Extract the [X, Y] coordinate from the center of the cell holding the provided text.  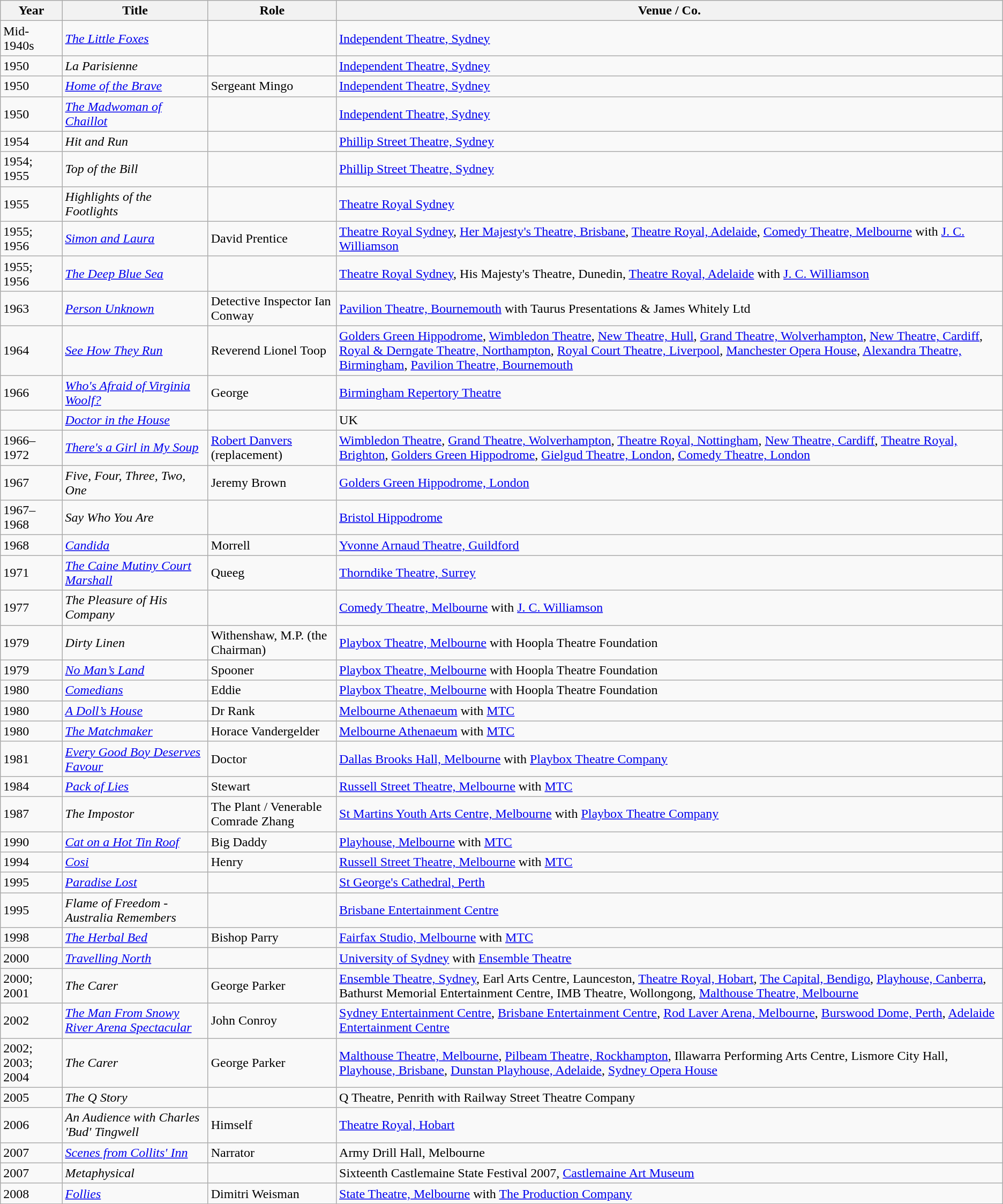
Theatre Royal Sydney, His Majesty's Theatre, Dunedin, Theatre Royal, Adelaide with J. C. Williamson [670, 273]
The Madwoman of Chaillot [135, 114]
Playhouse, Melbourne with MTC [670, 841]
Dallas Brooks Hall, Melbourne with Playbox Theatre Company [670, 758]
Theatre Royal, Hobart [670, 1125]
1955 [31, 204]
St Martins Youth Arts Centre, Melbourne with Playbox Theatre Company [670, 814]
Brisbane Entertainment Centre [670, 910]
Hit and Run [135, 141]
La Parisienne [135, 66]
2008 [31, 1193]
1964 [31, 350]
2006 [31, 1125]
Golders Green Hippodrome, London [670, 483]
Dr Rank [272, 711]
UK [670, 420]
Sergeant Mingo [272, 86]
Every Good Boy Deserves Favour [135, 758]
Five, Four, Three, Two, One [135, 483]
Doctor [272, 758]
Sydney Entertainment Centre, Brisbane Entertainment Centre, Rod Laver Arena, Melbourne, Burswood Dome, Perth, Adelaide Entertainment Centre [670, 1021]
1963 [31, 308]
Say Who You Are [135, 517]
Comedians [135, 690]
Sixteenth Castlemaine State Festival 2007, Castlemaine Art Museum [670, 1173]
The Impostor [135, 814]
1981 [31, 758]
Home of the Brave [135, 86]
Top of the Bill [135, 169]
Simon and Laura [135, 239]
Cat on a Hot Tin Roof [135, 841]
Army Drill Hall, Melbourne [670, 1153]
Yvonne Arnaud Theatre, Guildford [670, 545]
1967–1968 [31, 517]
1967 [31, 483]
David Prentice [272, 239]
Robert Danvers (replacement) [272, 448]
1968 [31, 545]
John Conroy [272, 1021]
1971 [31, 573]
See How They Run [135, 350]
Stewart [272, 786]
Q Theatre, Penrith with Railway Street Theatre Company [670, 1097]
2000 [31, 958]
Spooner [272, 670]
Metaphysical [135, 1173]
Highlights of the Footlights [135, 204]
Title [135, 11]
Person Unknown [135, 308]
Reverend Lionel Toop [272, 350]
Paradise Lost [135, 883]
Jeremy Brown [272, 483]
1954 [31, 141]
Big Daddy [272, 841]
1984 [31, 786]
2002; 2003; 2004 [31, 1063]
Fairfax Studio, Melbourne with MTC [670, 938]
Follies [135, 1193]
The Deep Blue Sea [135, 273]
University of Sydney with Ensemble Theatre [670, 958]
2000; 2001 [31, 985]
1998 [31, 938]
1966–1972 [31, 448]
Mid-1940s [31, 39]
Comedy Theatre, Melbourne with J. C. Williamson [670, 607]
Who's Afraid of Virginia Woolf? [135, 392]
Flame of Freedom - Australia Remembers [135, 910]
Year [31, 11]
Narrator [272, 1153]
Queeg [272, 573]
1966 [31, 392]
George [272, 392]
Bishop Parry [272, 938]
Morrell [272, 545]
Horace Vandergelder [272, 731]
Dimitri Weisman [272, 1193]
2005 [31, 1097]
Pavilion Theatre, Bournemouth with Taurus Presentations & James Whitely Ltd [670, 308]
No Man’s Land [135, 670]
Role [272, 11]
Birmingham Repertory Theatre [670, 392]
Pack of Lies [135, 786]
Theatre Royal Sydney, Her Majesty's Theatre, Brisbane, Theatre Royal, Adelaide, Comedy Theatre, Melbourne with J. C. Williamson [670, 239]
Thorndike Theatre, Surrey [670, 573]
1954; 1955 [31, 169]
Himself [272, 1125]
Henry [272, 862]
2002 [31, 1021]
Candida [135, 545]
The Plant / Venerable Comrade Zhang [272, 814]
1987 [31, 814]
1990 [31, 841]
Detective Inspector Ian Conway [272, 308]
The Pleasure of His Company [135, 607]
St George's Cathedral, Perth [670, 883]
Bristol Hippodrome [670, 517]
The Man From Snowy River Arena Spectacular [135, 1021]
Dirty Linen [135, 643]
The Matchmaker [135, 731]
The Caine Mutiny Court Marshall [135, 573]
The Herbal Bed [135, 938]
Cosi [135, 862]
State Theatre, Melbourne with The Production Company [670, 1193]
Doctor in the House [135, 420]
The Q Story [135, 1097]
Withenshaw, M.P. (the Chairman) [272, 643]
There's a Girl in My Soup [135, 448]
Travelling North [135, 958]
Theatre Royal Sydney [670, 204]
The Little Foxes [135, 39]
Eddie [272, 690]
1977 [31, 607]
A Doll’s House [135, 711]
Venue / Co. [670, 11]
An Audience with Charles 'Bud' Tingwell [135, 1125]
Scenes from Collits' Inn [135, 1153]
1994 [31, 862]
